Identify which cell holds the provided text, then report its [X, Y] central coordinate. 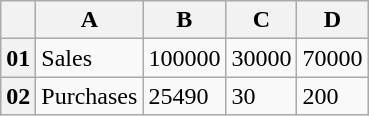
30 [262, 96]
B [184, 20]
02 [18, 96]
25490 [184, 96]
70000 [332, 58]
Purchases [90, 96]
C [262, 20]
Sales [90, 58]
200 [332, 96]
01 [18, 58]
A [90, 20]
30000 [262, 58]
D [332, 20]
100000 [184, 58]
